Return the (X, Y) coordinate for the center point of the cell that contains the specified text.  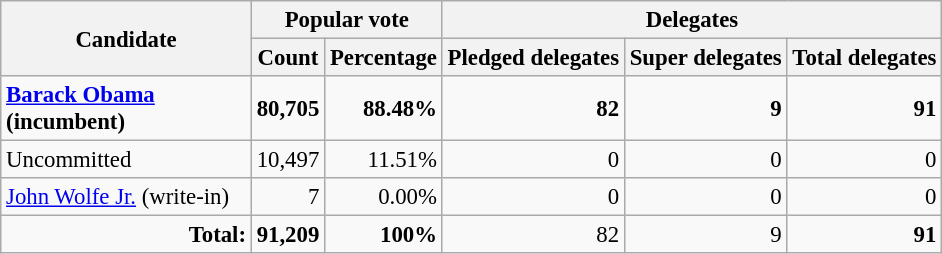
10,497 (288, 160)
Total delegates (864, 58)
Count (288, 58)
Delegates (692, 20)
Barack Obama (incumbent) (126, 108)
Percentage (384, 58)
Candidate (126, 38)
Pledged delegates (533, 58)
80,705 (288, 108)
Uncommitted (126, 160)
88.48% (384, 108)
7 (288, 197)
100% (384, 235)
Super delegates (706, 58)
0.00% (384, 197)
John Wolfe Jr. (write-in) (126, 197)
Popular vote (346, 20)
Total: (126, 235)
91,209 (288, 235)
11.51% (384, 160)
